Locate the cell with the specified text and output its (x, y) center coordinate. 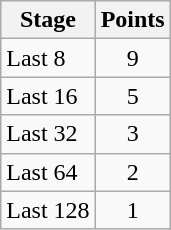
Last 16 (48, 96)
Stage (48, 20)
Points (132, 20)
Last 128 (48, 210)
2 (132, 172)
9 (132, 58)
3 (132, 134)
Last 8 (48, 58)
Last 64 (48, 172)
Last 32 (48, 134)
1 (132, 210)
5 (132, 96)
